Determine the (x, y) coordinate at the center of the cell enclosing the given text.  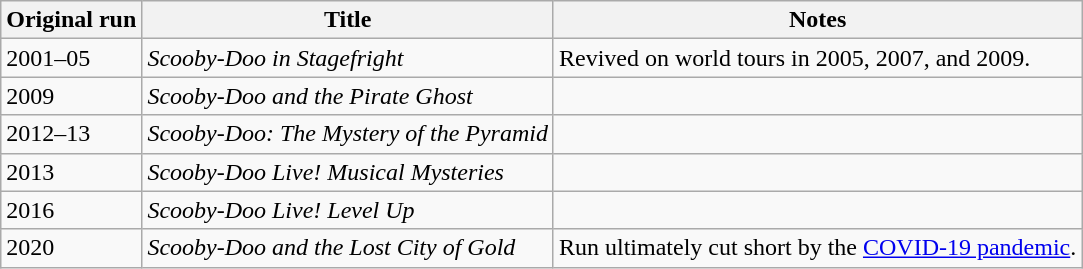
2016 (72, 210)
2001–05 (72, 58)
2013 (72, 172)
Scooby-Doo and the Lost City of Gold (348, 248)
Scooby-Doo Live! Musical Mysteries (348, 172)
Scooby-Doo Live! Level Up (348, 210)
2020 (72, 248)
Revived on world tours in 2005, 2007, and 2009. (817, 58)
Original run (72, 20)
Scooby-Doo: The Mystery of the Pyramid (348, 134)
Title (348, 20)
Run ultimately cut short by the COVID-19 pandemic. (817, 248)
2012–13 (72, 134)
2009 (72, 96)
Scooby-Doo and the Pirate Ghost (348, 96)
Notes (817, 20)
Scooby-Doo in Stagefright (348, 58)
